Return (X, Y) of the center of cell containing provided text 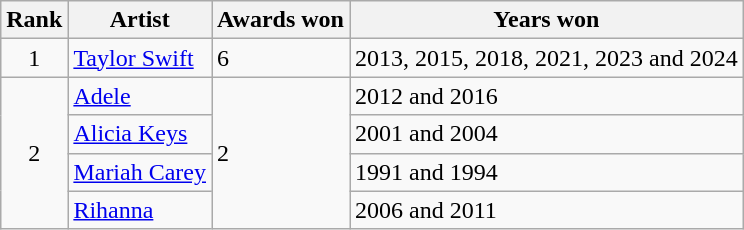
Years won (547, 20)
Adele (140, 96)
Rihanna (140, 210)
Alicia Keys (140, 134)
Artist (140, 20)
Taylor Swift (140, 58)
2012 and 2016 (547, 96)
Mariah Carey (140, 172)
1991 and 1994 (547, 172)
2013, 2015, 2018, 2021, 2023 and 2024 (547, 58)
Awards won (281, 20)
1 (34, 58)
2001 and 2004 (547, 134)
Rank (34, 20)
2006 and 2011 (547, 210)
6 (281, 58)
